Find where the given text appears and provide that cell's center as [X, Y] coordinate. 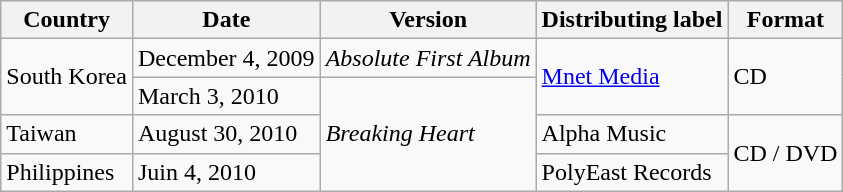
August 30, 2010 [226, 134]
Taiwan [67, 134]
Philippines [67, 172]
December 4, 2009 [226, 58]
Mnet Media [632, 77]
PolyEast Records [632, 172]
Version [428, 20]
Country [67, 20]
Alpha Music [632, 134]
Format [786, 20]
Absolute First Album [428, 58]
Distributing label [632, 20]
South Korea [67, 77]
Breaking Heart [428, 134]
March 3, 2010 [226, 96]
CD [786, 77]
Juin 4, 2010 [226, 172]
Date [226, 20]
CD / DVD [786, 153]
